Determine the [X, Y] coordinate at the center of the cell enclosing the given text.  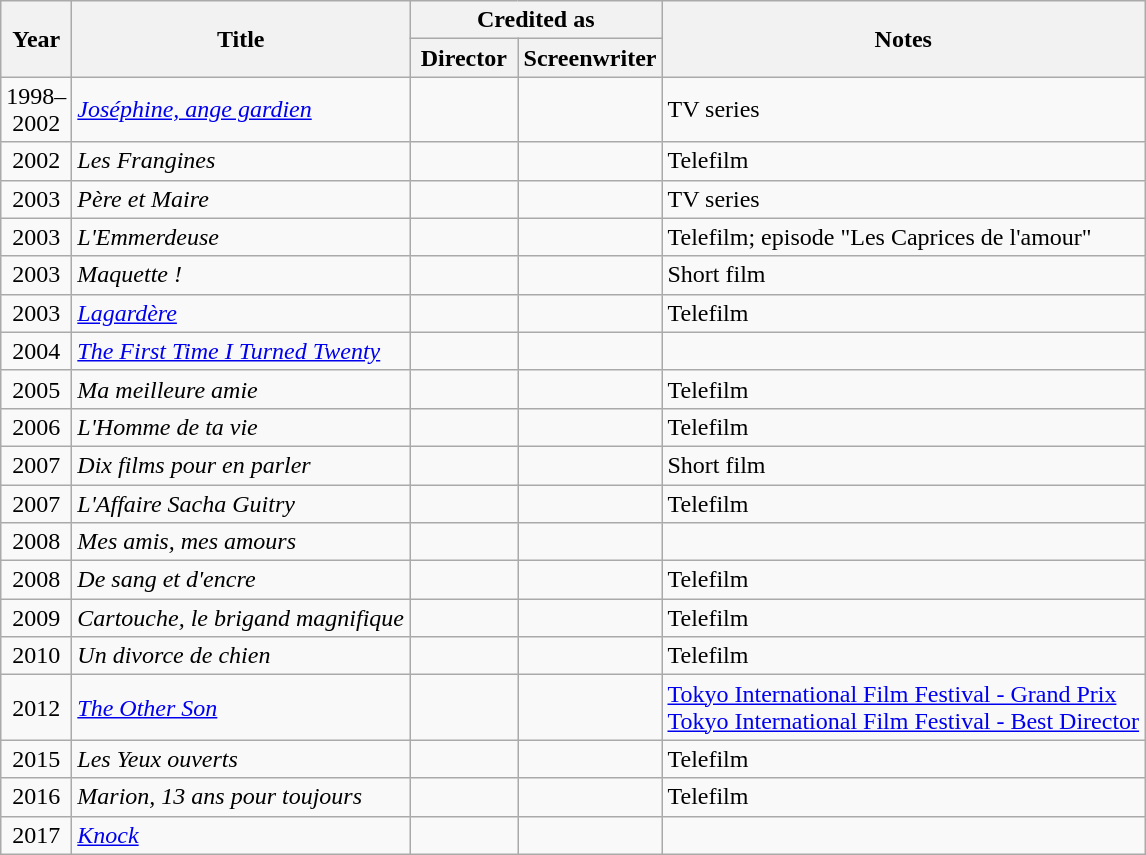
L'Emmerdeuse [241, 237]
2010 [36, 656]
Screenwriter [590, 58]
2012 [36, 708]
Ma meilleure amie [241, 389]
L'Homme de ta vie [241, 427]
Credited as [536, 20]
2004 [36, 351]
Les Frangines [241, 161]
The Other Son [241, 708]
The First Time I Turned Twenty [241, 351]
Telefilm; episode "Les Caprices de l'amour" [904, 237]
Lagardère [241, 313]
2006 [36, 427]
Dix films pour en parler [241, 465]
De sang et d'encre [241, 580]
2015 [36, 759]
Cartouche, le brigand magnifique [241, 618]
Knock [241, 835]
2009 [36, 618]
Les Yeux ouverts [241, 759]
Marion, 13 ans pour toujours [241, 797]
Notes [904, 39]
Mes amis, mes amours [241, 542]
2005 [36, 389]
Director [464, 58]
2002 [36, 161]
Maquette ! [241, 275]
Year [36, 39]
Title [241, 39]
1998–2002 [36, 110]
2017 [36, 835]
L'Affaire Sacha Guitry [241, 503]
2016 [36, 797]
Père et Maire [241, 199]
Joséphine, ange gardien [241, 110]
Tokyo International Film Festival - Grand PrixTokyo International Film Festival - Best Director [904, 708]
Un divorce de chien [241, 656]
